Scan for the cell matching the given text and deliver its [x, y] coordinate at center. 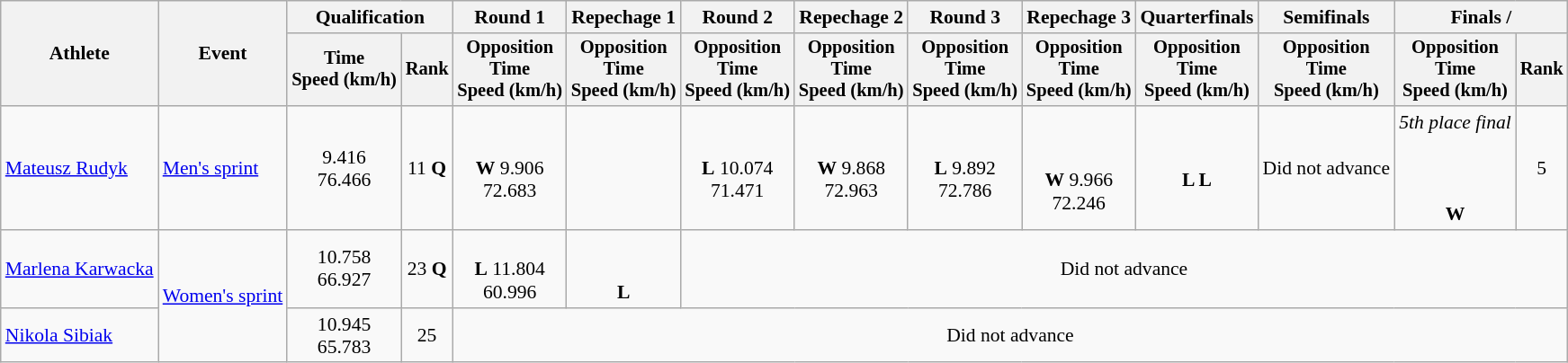
Round 1 [509, 17]
Repechage 3 [1080, 17]
Round 2 [738, 17]
Nikola Sibiak [79, 336]
Athlete [79, 54]
W 9.96672.246 [1080, 168]
L 11.80460.996 [509, 270]
Women's sprint [223, 297]
11 Q [427, 168]
5th place finalW [1456, 168]
Repechage 2 [851, 17]
Repechage 1 [624, 17]
23 Q [427, 270]
10.75866.927 [344, 270]
Quarterfinals [1196, 17]
W 9.90672.683 [509, 168]
L L [1196, 168]
Round 3 [964, 17]
Marlena Karwacka [79, 270]
Qualification [370, 17]
Men's sprint [223, 168]
25 [427, 336]
Finals / [1481, 17]
10.94565.783 [344, 336]
W 9.86872.963 [851, 168]
Mateusz Rudyk [79, 168]
Event [223, 54]
L [624, 270]
L 10.07471.471 [738, 168]
Semifinals [1327, 17]
9.41676.466 [344, 168]
L 9.89272.786 [964, 168]
5 [1542, 168]
TimeSpeed (km/h) [344, 70]
